Provide the (X, Y) coordinate of the cell's center where the given text is located.  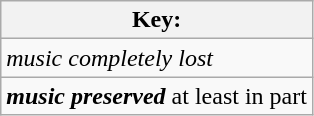
music completely lost (157, 58)
Key: (157, 20)
music preserved at least in part (157, 96)
